Identify which cell holds the provided text, then report its [X, Y] central coordinate. 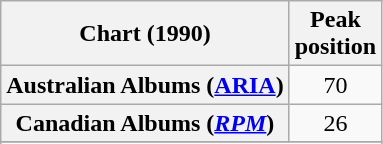
Chart (1990) [145, 34]
70 [335, 85]
26 [335, 123]
Australian Albums (ARIA) [145, 85]
Peakposition [335, 34]
Canadian Albums (RPM) [145, 123]
